Return (x, y) of the center of cell containing provided text 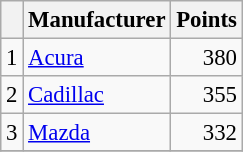
355 (206, 95)
1 (12, 58)
Mazda (97, 133)
2 (12, 95)
380 (206, 58)
Points (206, 20)
3 (12, 133)
Cadillac (97, 95)
Acura (97, 58)
332 (206, 133)
Manufacturer (97, 20)
